For the text-containing cell, return its midpoint in (x, y) coordinate format. 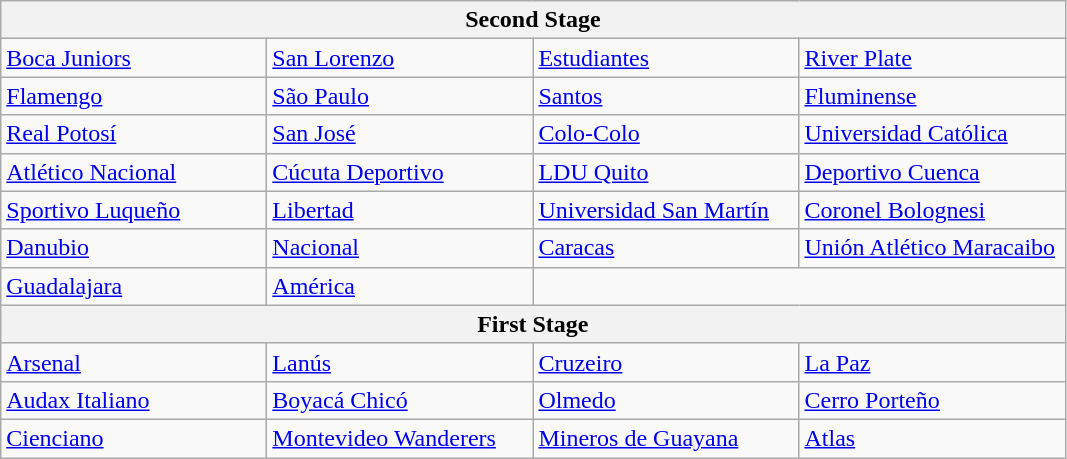
River Plate (932, 58)
Santos (666, 96)
Real Potosí (134, 134)
Cúcuta Deportivo (400, 172)
Nacional (400, 248)
Olmedo (666, 400)
Atlas (932, 438)
Lanús (400, 362)
América (400, 286)
Guadalajara (134, 286)
Mineros de Guayana (666, 438)
Second Stage (533, 20)
São Paulo (400, 96)
Universidad San Martín (666, 210)
Audax Italiano (134, 400)
Boca Juniors (134, 58)
Cerro Porteño (932, 400)
San Lorenzo (400, 58)
Colo-Colo (666, 134)
First Stage (533, 324)
Flamengo (134, 96)
Deportivo Cuenca (932, 172)
Coronel Bolognesi (932, 210)
Montevideo Wanderers (400, 438)
San José (400, 134)
Danubio (134, 248)
Estudiantes (666, 58)
Boyacá Chicó (400, 400)
Caracas (666, 248)
Atlético Nacional (134, 172)
Cruzeiro (666, 362)
LDU Quito (666, 172)
La Paz (932, 362)
Arsenal (134, 362)
Universidad Católica (932, 134)
Cienciano (134, 438)
Libertad (400, 210)
Unión Atlético Maracaibo (932, 248)
Fluminense (932, 96)
Sportivo Luqueño (134, 210)
